Output the (X, Y) coordinate of the center of the cell containing the given text.  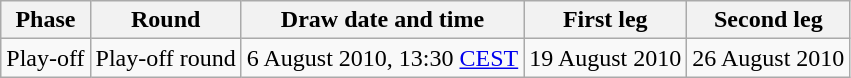
Phase (46, 20)
19 August 2010 (606, 58)
6 August 2010, 13:30 CEST (382, 58)
Play-off (46, 58)
26 August 2010 (768, 58)
Second leg (768, 20)
Draw date and time (382, 20)
Play-off round (166, 58)
Round (166, 20)
First leg (606, 20)
